Provide the [x, y] coordinate of the cell's center where the given text is located.  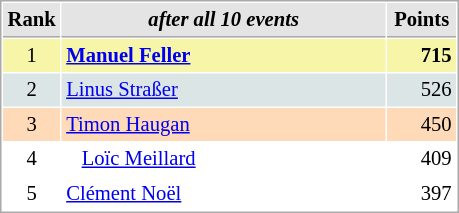
Linus Straßer [224, 90]
5 [32, 194]
after all 10 events [224, 20]
1 [32, 56]
715 [422, 56]
526 [422, 90]
Points [422, 20]
Clément Noël [224, 194]
Rank [32, 20]
450 [422, 124]
Loïc Meillard [224, 158]
Manuel Feller [224, 56]
409 [422, 158]
Timon Haugan [224, 124]
4 [32, 158]
397 [422, 194]
3 [32, 124]
2 [32, 90]
